Determine the [X, Y] coordinate at the center of the cell enclosing the given text.  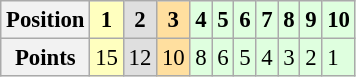
12 [140, 58]
7 [267, 20]
Position [46, 20]
Points [46, 58]
9 [311, 20]
15 [106, 58]
